Return the (x, y) coordinate for the center point of the cell that contains the specified text.  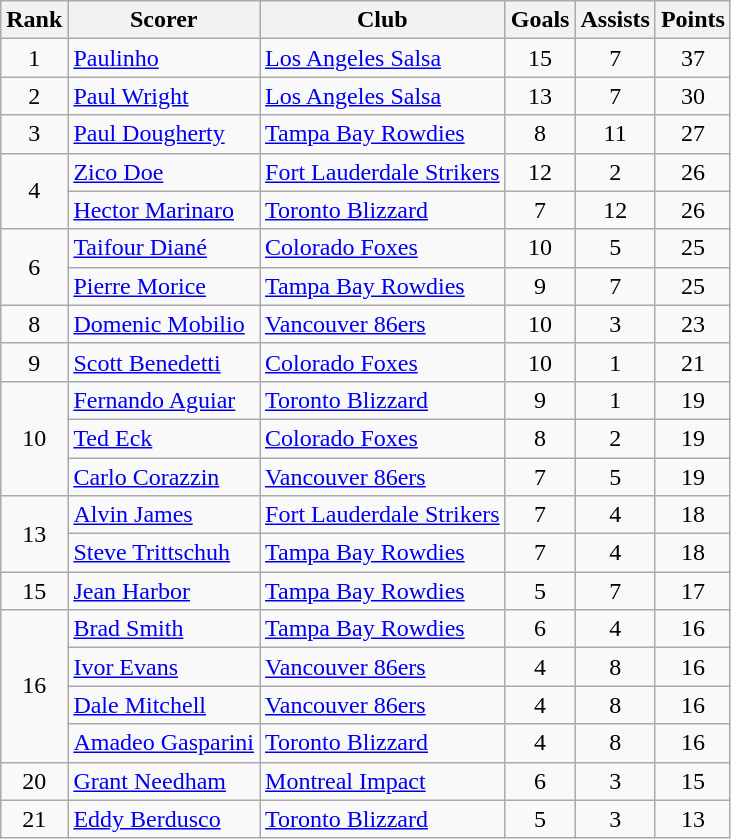
Paulinho (164, 58)
Amadeo Gasparini (164, 743)
11 (615, 134)
Paul Dougherty (164, 134)
Montreal Impact (383, 781)
Eddy Berdusco (164, 819)
Assists (615, 20)
Alvin James (164, 515)
Ivor Evans (164, 667)
27 (692, 134)
Club (383, 20)
Zico Doe (164, 172)
Pierre Morice (164, 286)
Rank (34, 20)
Taifour Diané (164, 248)
20 (34, 781)
30 (692, 96)
Domenic Mobilio (164, 324)
Hector Marinaro (164, 210)
17 (692, 591)
Ted Eck (164, 438)
Points (692, 20)
Fernando Aguiar (164, 400)
23 (692, 324)
Jean Harbor (164, 591)
Goals (540, 20)
Scott Benedetti (164, 362)
Steve Trittschuh (164, 553)
Brad Smith (164, 629)
Grant Needham (164, 781)
Dale Mitchell (164, 705)
Scorer (164, 20)
Carlo Corazzin (164, 477)
37 (692, 58)
Paul Wright (164, 96)
